Return [x, y] of the center of cell containing provided text 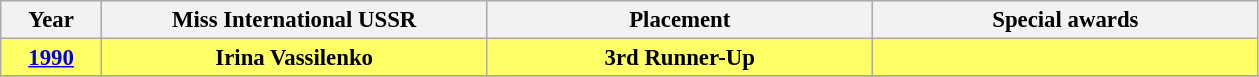
Year [52, 20]
Special awards [1066, 20]
Miss International USSR [294, 20]
3rd Runner-Up [680, 58]
Placement [680, 20]
Irina Vassilenko [294, 58]
1990 [52, 58]
